Search for the cell housing the specified text and yield its (x, y) center coordinate. 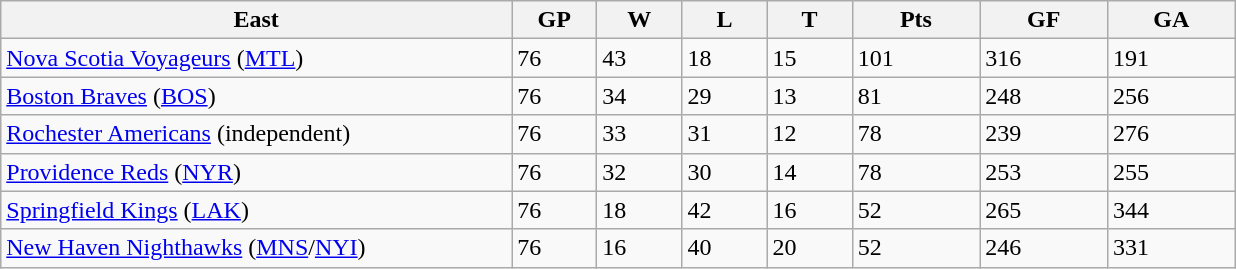
GP (554, 20)
31 (724, 134)
101 (916, 58)
239 (1044, 134)
32 (640, 172)
15 (810, 58)
GF (1044, 20)
255 (1171, 172)
GA (1171, 20)
256 (1171, 96)
246 (1044, 248)
L (724, 20)
Rochester Americans (independent) (256, 134)
T (810, 20)
East (256, 20)
253 (1044, 172)
14 (810, 172)
265 (1044, 210)
29 (724, 96)
316 (1044, 58)
42 (724, 210)
191 (1171, 58)
W (640, 20)
20 (810, 248)
New Haven Nighthawks (MNS/NYI) (256, 248)
276 (1171, 134)
344 (1171, 210)
43 (640, 58)
Providence Reds (NYR) (256, 172)
Boston Braves (BOS) (256, 96)
12 (810, 134)
81 (916, 96)
248 (1044, 96)
30 (724, 172)
33 (640, 134)
331 (1171, 248)
40 (724, 248)
34 (640, 96)
Nova Scotia Voyageurs (MTL) (256, 58)
Springfield Kings (LAK) (256, 210)
13 (810, 96)
Pts (916, 20)
